Identify which cell holds the provided text, then report its (X, Y) central coordinate. 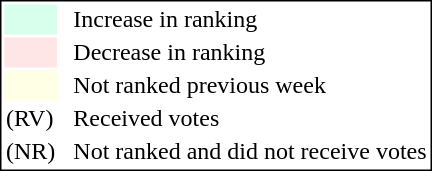
Decrease in ranking (250, 53)
Not ranked and did not receive votes (250, 151)
(RV) (30, 119)
Increase in ranking (250, 19)
Received votes (250, 119)
(NR) (30, 151)
Not ranked previous week (250, 85)
